Identify which cell holds the provided text, then report its [X, Y] central coordinate. 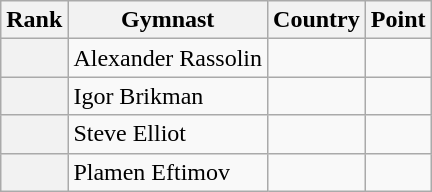
Gymnast [168, 20]
Rank [34, 20]
Country [317, 20]
Steve Elliot [168, 134]
Plamen Eftimov [168, 172]
Alexander Rassolin [168, 58]
Point [398, 20]
Igor Brikman [168, 96]
